Detect which cell encompasses the target text, then output its [X, Y] center coordinate. 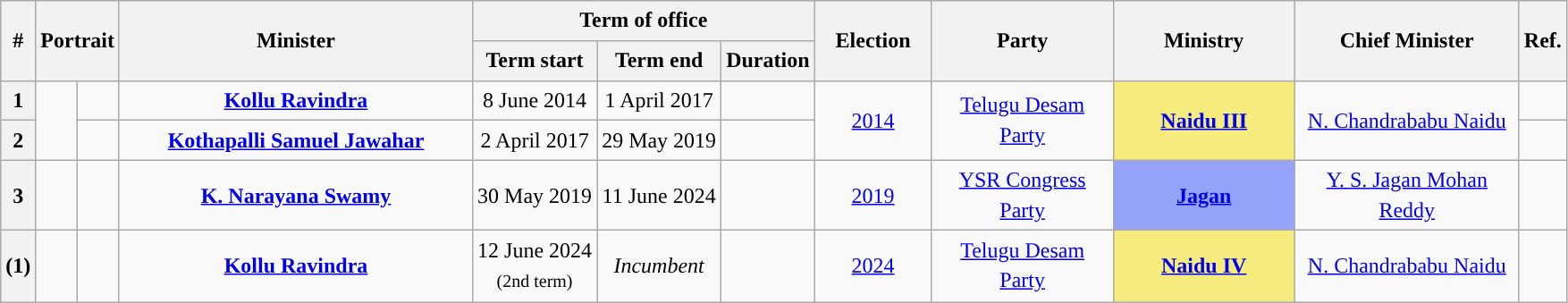
3 [18, 195]
29 May 2019 [660, 141]
Term start [535, 61]
Naidu IV [1203, 266]
Naidu III [1203, 120]
2 April 2017 [535, 141]
Y. S. Jagan Mohan Reddy [1407, 195]
# [18, 41]
2019 [873, 195]
Party [1023, 41]
Term end [660, 61]
Incumbent [660, 266]
30 May 2019 [535, 195]
2014 [873, 120]
Term of office [644, 21]
11 June 2024 [660, 195]
K. Narayana Swamy [295, 195]
Election [873, 41]
1 April 2017 [660, 100]
Jagan [1203, 195]
2024 [873, 266]
Kothapalli Samuel Jawahar [295, 141]
12 June 2024(2nd term) [535, 266]
YSR Congress Party [1023, 195]
Portrait [78, 41]
Ministry [1203, 41]
Minister [295, 41]
2 [18, 141]
(1) [18, 266]
Ref. [1543, 41]
Chief Minister [1407, 41]
1 [18, 100]
Duration [768, 61]
8 June 2014 [535, 100]
